Extract the [X, Y] coordinate from the center of the cell holding the provided text.  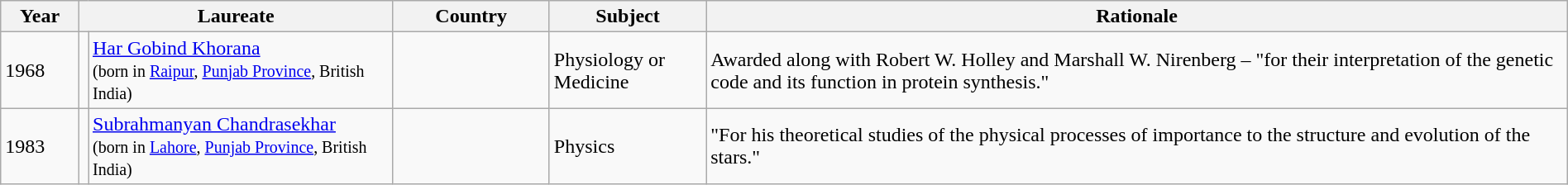
Awarded along with Robert W. Holley and Marshall W. Nirenberg – "for their interpretation of the genetic code and its function in protein synthesis." [1137, 70]
Year [40, 17]
Subrahmanyan Chandrasekhar(born in Lahore, Punjab Province, British India) [240, 146]
Country [471, 17]
Har Gobind Khorana (born in Raipur, Punjab Province, British India) [240, 70]
Rationale [1137, 17]
Physics [627, 146]
1968 [40, 70]
1983 [40, 146]
Physiology or Medicine [627, 70]
"For his theoretical studies of the physical processes of importance to the structure and evolution of the stars." [1137, 146]
Laureate [236, 17]
Subject [627, 17]
